Return the [x, y] coordinate for the center point of the cell that contains the specified text.  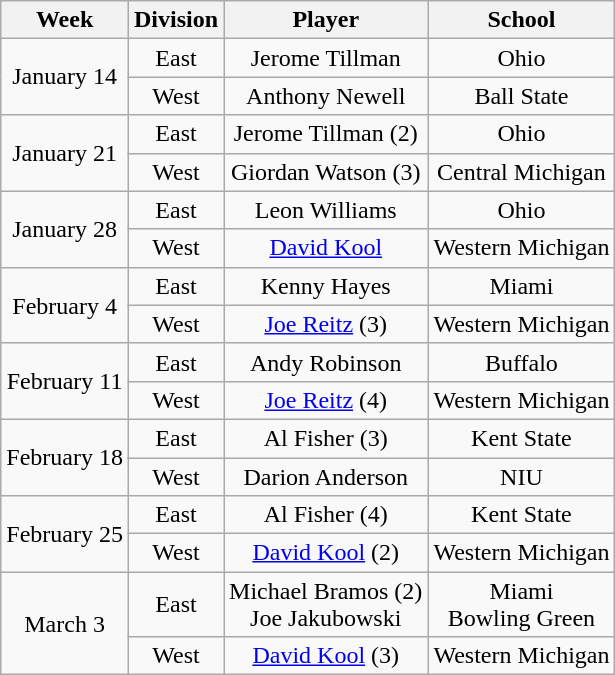
Miami [522, 286]
Darion Anderson [326, 477]
Joe Reitz (3) [326, 324]
March 3 [65, 624]
Anthony Newell [326, 96]
Central Michigan [522, 172]
Jerome Tillman [326, 58]
David Kool [326, 248]
Player [326, 20]
January 21 [65, 153]
Ball State [522, 96]
February 4 [65, 305]
Leon Williams [326, 210]
David Kool (2) [326, 553]
Andy Robinson [326, 362]
School [522, 20]
Joe Reitz (4) [326, 400]
February 11 [65, 381]
Jerome Tillman (2) [326, 134]
Al Fisher (4) [326, 515]
Kenny Hayes [326, 286]
MiamiBowling Green [522, 604]
David Kool (3) [326, 656]
Division [176, 20]
Giordan Watson (3) [326, 172]
Al Fisher (3) [326, 438]
February 25 [65, 534]
February 18 [65, 457]
Buffalo [522, 362]
Michael Bramos (2)Joe Jakubowski [326, 604]
Week [65, 20]
January 14 [65, 77]
January 28 [65, 229]
NIU [522, 477]
